Find where the given text appears and provide that cell's center as (X, Y) coordinate. 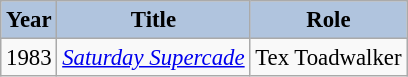
Tex Toadwalker (328, 58)
1983 (29, 58)
Saturday Supercade (154, 58)
Year (29, 20)
Title (154, 20)
Role (328, 20)
